Detect which cell encompasses the target text, then output its (X, Y) center coordinate. 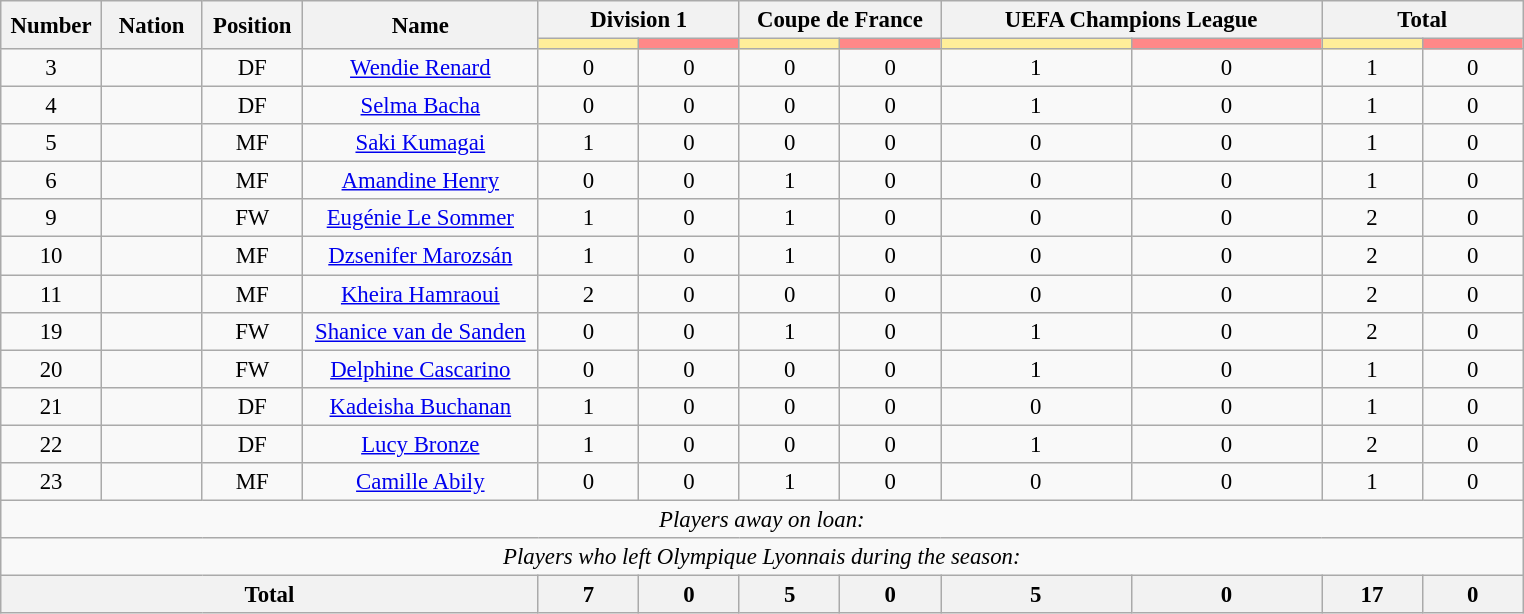
Eugénie Le Sommer (421, 219)
17 (1372, 594)
23 (52, 482)
Selma Bacha (421, 106)
Lucy Bronze (421, 444)
7 (588, 594)
9 (52, 219)
Players away on loan: (762, 519)
Players who left Olympique Lyonnais during the season: (762, 557)
4 (52, 106)
UEFA Champions League (1130, 20)
20 (52, 369)
Wendie Renard (421, 68)
21 (52, 406)
Coupe de France (840, 20)
Kadeisha Buchanan (421, 406)
6 (52, 181)
Shanice van de Sanden (421, 331)
Camille Abily (421, 482)
22 (52, 444)
Amandine Henry (421, 181)
Saki Kumagai (421, 143)
Position (252, 25)
Kheira Hamraoui (421, 294)
Delphine Cascarino (421, 369)
10 (52, 256)
Dzsenifer Marozsán (421, 256)
Name (421, 25)
3 (52, 68)
19 (52, 331)
Number (52, 25)
11 (52, 294)
Nation (152, 25)
Division 1 (638, 20)
